Locate the cell with the specified text and output its (x, y) center coordinate. 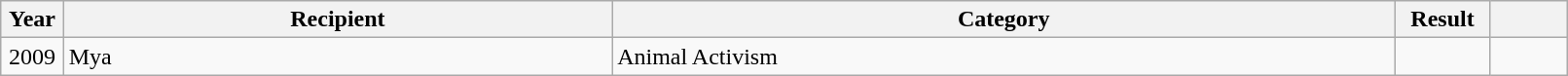
Mya (338, 57)
2009 (32, 57)
Category (1004, 19)
Year (32, 19)
Recipient (338, 19)
Result (1442, 19)
Animal Activism (1004, 57)
